Return [x, y] of the center of cell containing provided text 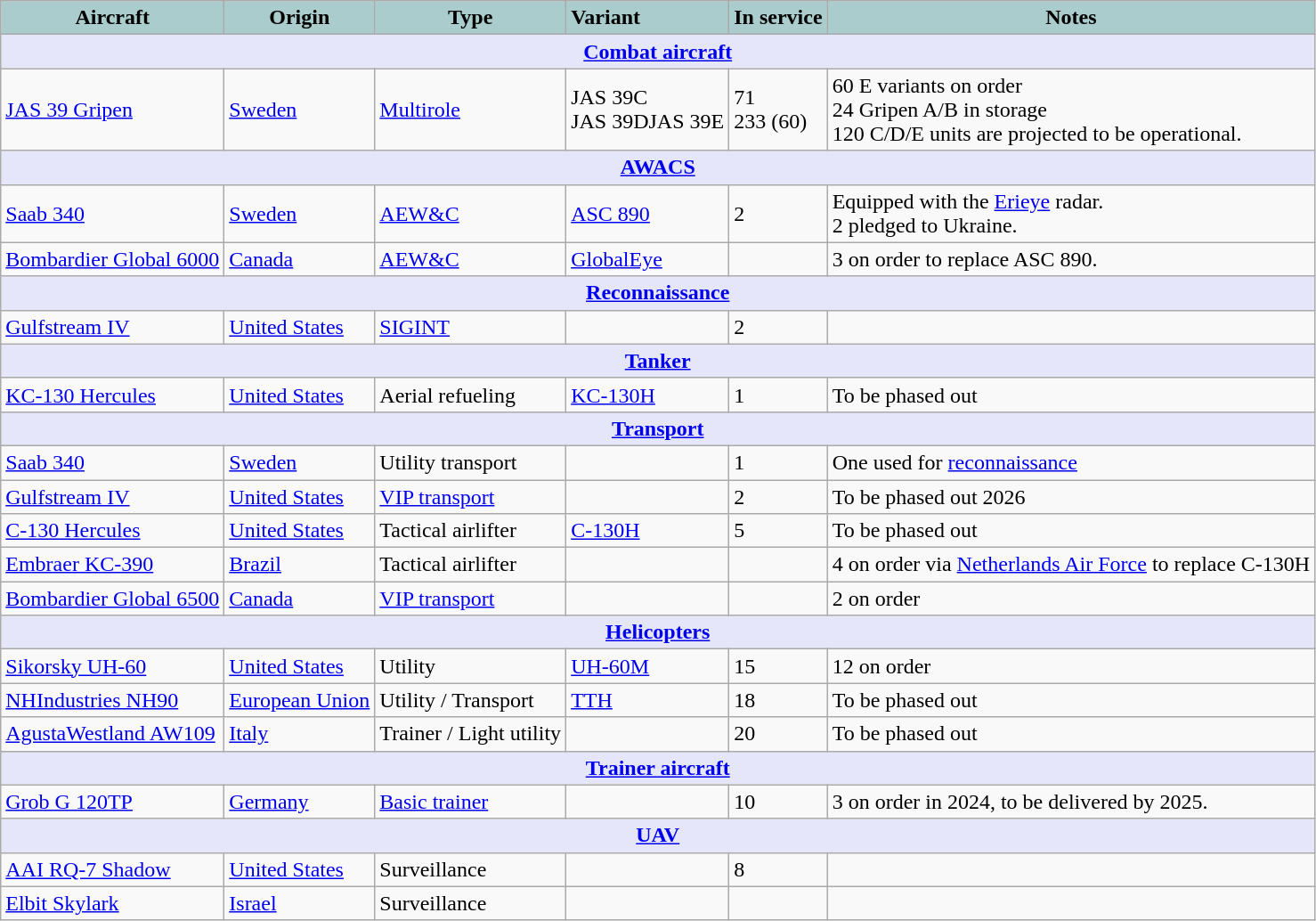
Variant [648, 18]
18 [778, 700]
AWACS [658, 167]
Type [470, 18]
60 E variants on order24 Gripen A/B in storage120 C/D/E units are projected to be operational. [1071, 110]
Multirole [470, 110]
European Union [299, 700]
Embraer KC-390 [112, 565]
Brazil [299, 565]
Equipped with the Erieye radar.2 pledged to Ukraine. [1071, 214]
KC-130 Hercules [112, 395]
To be phased out 2026 [1071, 496]
10 [778, 802]
5 [778, 531]
71233 (60) [778, 110]
GlobalEye [648, 259]
AAI RQ-7 Shadow [112, 869]
2 on order [1071, 599]
Aircraft [112, 18]
12 on order [1071, 666]
Combat aircraft [658, 52]
Tanker [658, 361]
AgustaWestland AW109 [112, 734]
4 on order via Netherlands Air Force to replace C-130H [1071, 565]
Grob G 120TP [112, 802]
In service [778, 18]
Germany [299, 802]
TTH [648, 700]
Aerial refueling [470, 395]
Sikorsky UH-60 [112, 666]
Utility / Transport [470, 700]
KC-130H [648, 395]
3 on order in 2024, to be delivered by 2025. [1071, 802]
Notes [1071, 18]
Transport [658, 428]
Utility transport [470, 462]
Italy [299, 734]
Bombardier Global 6000 [112, 259]
One used for reconnaissance [1071, 462]
SIGINT [470, 327]
C-130H [648, 531]
Israel [299, 903]
Utility [470, 666]
ASC 890 [648, 214]
20 [778, 734]
8 [778, 869]
C-130 Hercules [112, 531]
3 on order to replace ASC 890. [1071, 259]
UH-60M [648, 666]
JAS 39 Gripen [112, 110]
Trainer aircraft [658, 768]
JAS 39CJAS 39DJAS 39E [648, 110]
Basic trainer [470, 802]
Bombardier Global 6500 [112, 599]
15 [778, 666]
Trainer / Light utility [470, 734]
Elbit Skylark [112, 903]
Origin [299, 18]
Helicopters [658, 632]
NHIndustries NH90 [112, 700]
Reconnaissance [658, 293]
UAV [658, 835]
